Return the [x, y] coordinate for the center point of the cell that contains the specified text.  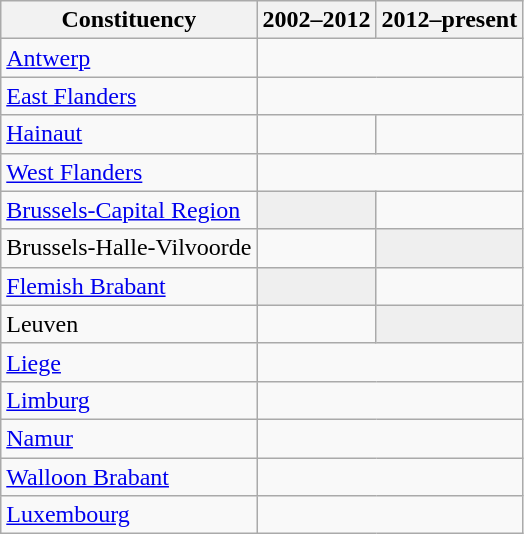
Hainaut [129, 134]
2002–2012 [316, 20]
Brussels-Capital Region [129, 210]
Liege [129, 362]
2012–present [450, 20]
Limburg [129, 400]
East Flanders [129, 96]
Constituency [129, 20]
Flemish Brabant [129, 286]
Leuven [129, 324]
Antwerp [129, 58]
Walloon Brabant [129, 477]
Luxembourg [129, 515]
Namur [129, 438]
Brussels-Halle-Vilvoorde [129, 248]
West Flanders [129, 172]
